Find where the given text appears and provide that cell's center as [X, Y] coordinate. 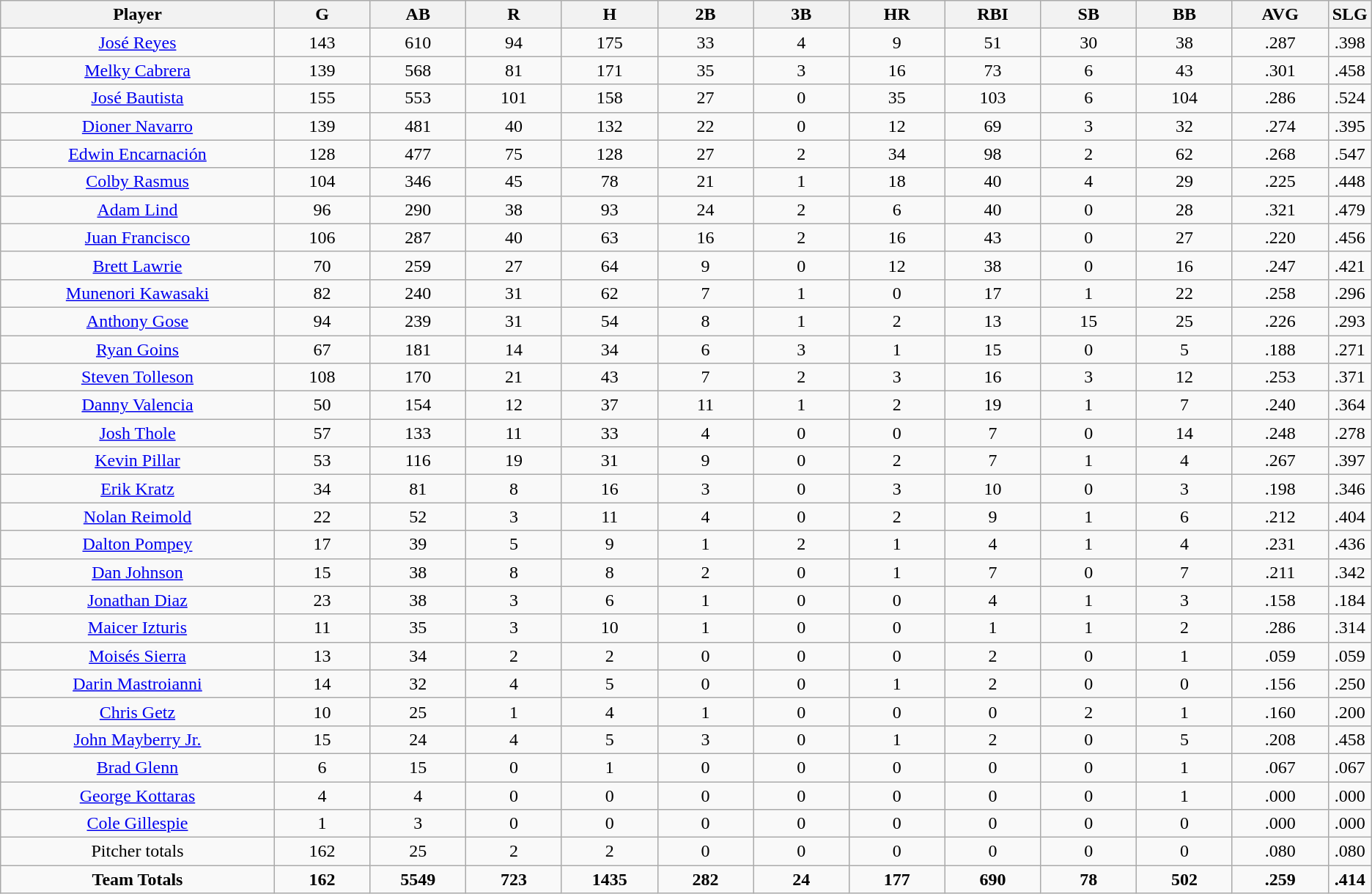
.188 [1280, 350]
.371 [1350, 377]
Nolan Reimold [138, 517]
John Mayberry Jr. [138, 739]
39 [418, 544]
116 [418, 461]
Edwin Encarnación [138, 154]
.364 [1350, 405]
.211 [1280, 572]
239 [418, 321]
29 [1184, 182]
.314 [1350, 628]
240 [418, 293]
.212 [1280, 517]
52 [418, 517]
3B [802, 15]
.247 [1280, 265]
.160 [1280, 712]
.225 [1280, 182]
.456 [1350, 237]
Danny Valencia [138, 405]
.184 [1350, 600]
82 [322, 293]
Chris Getz [138, 712]
Dan Johnson [138, 572]
AVG [1280, 15]
.524 [1350, 98]
73 [992, 70]
98 [992, 154]
.346 [1350, 489]
.200 [1350, 712]
SLG [1350, 15]
.259 [1280, 879]
.274 [1280, 126]
690 [992, 879]
171 [610, 70]
723 [514, 879]
Kevin Pillar [138, 461]
106 [322, 237]
.342 [1350, 572]
282 [705, 879]
158 [610, 98]
63 [610, 237]
.398 [1350, 43]
.293 [1350, 321]
.436 [1350, 544]
BB [1184, 15]
502 [1184, 879]
610 [418, 43]
Jonathan Diaz [138, 600]
287 [418, 237]
18 [897, 182]
.296 [1350, 293]
.547 [1350, 154]
.395 [1350, 126]
RBI [992, 15]
170 [418, 377]
175 [610, 43]
.240 [1280, 405]
.208 [1280, 739]
.156 [1280, 684]
553 [418, 98]
José Reyes [138, 43]
George Kottaras [138, 795]
.267 [1280, 461]
SB [1089, 15]
155 [322, 98]
.250 [1350, 684]
.258 [1280, 293]
.321 [1280, 210]
108 [322, 377]
.268 [1280, 154]
Pitcher totals [138, 851]
Maicer Izturis [138, 628]
Moisés Sierra [138, 656]
.287 [1280, 43]
181 [418, 350]
Team Totals [138, 879]
Darin Mastroianni [138, 684]
Anthony Gose [138, 321]
.414 [1350, 879]
64 [610, 265]
José Bautista [138, 98]
101 [514, 98]
290 [418, 210]
70 [322, 265]
75 [514, 154]
1435 [610, 879]
.397 [1350, 461]
93 [610, 210]
23 [322, 600]
Brad Glenn [138, 767]
Ryan Goins [138, 350]
Juan Francisco [138, 237]
G [322, 15]
.226 [1280, 321]
30 [1089, 43]
.278 [1350, 433]
481 [418, 126]
28 [1184, 210]
477 [418, 154]
Dalton Pompey [138, 544]
Adam Lind [138, 210]
HR [897, 15]
37 [610, 405]
Josh Thole [138, 433]
96 [322, 210]
Munenori Kawasaki [138, 293]
2B [705, 15]
103 [992, 98]
5549 [418, 879]
.448 [1350, 182]
.404 [1350, 517]
50 [322, 405]
177 [897, 879]
.301 [1280, 70]
143 [322, 43]
.158 [1280, 600]
.220 [1280, 237]
.198 [1280, 489]
H [610, 15]
Steven Tolleson [138, 377]
132 [610, 126]
.248 [1280, 433]
.253 [1280, 377]
57 [322, 433]
R [514, 15]
Melky Cabrera [138, 70]
133 [418, 433]
Colby Rasmus [138, 182]
Erik Kratz [138, 489]
51 [992, 43]
53 [322, 461]
45 [514, 182]
Brett Lawrie [138, 265]
Player [138, 15]
69 [992, 126]
Dioner Navarro [138, 126]
AB [418, 15]
346 [418, 182]
.421 [1350, 265]
Cole Gillespie [138, 824]
.231 [1280, 544]
568 [418, 70]
67 [322, 350]
.479 [1350, 210]
154 [418, 405]
.271 [1350, 350]
259 [418, 265]
54 [610, 321]
